Extract the [X, Y] coordinate from the center of the cell holding the provided text.  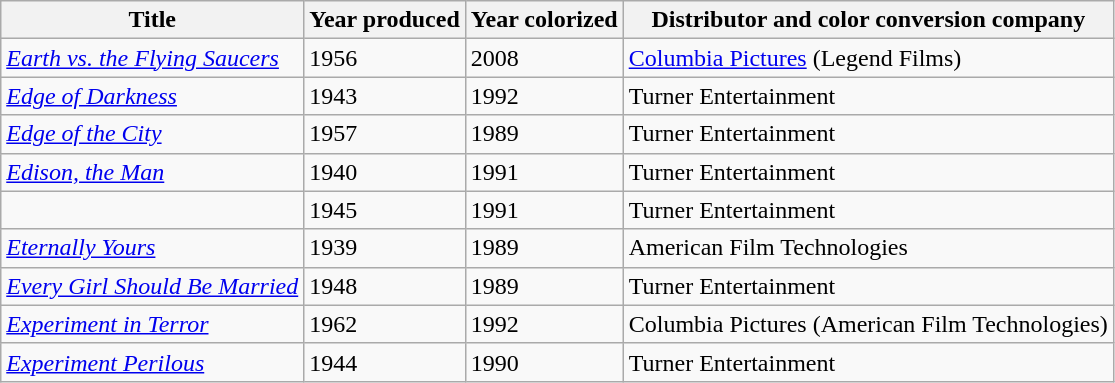
1957 [385, 134]
Year colorized [544, 20]
Year produced [385, 20]
2008 [544, 58]
American Film Technologies [868, 248]
Experiment Perilous [152, 362]
1945 [385, 210]
Edge of Darkness [152, 96]
1990 [544, 362]
Earth vs. the Flying Saucers [152, 58]
Experiment in Terror [152, 324]
Columbia Pictures (Legend Films) [868, 58]
1956 [385, 58]
1944 [385, 362]
Edge of the City [152, 134]
Every Girl Should Be Married [152, 286]
Columbia Pictures (American Film Technologies) [868, 324]
Distributor and color conversion company [868, 20]
Eternally Yours [152, 248]
1943 [385, 96]
1948 [385, 286]
1940 [385, 172]
Edison, the Man [152, 172]
1939 [385, 248]
Title [152, 20]
1962 [385, 324]
